Pinpoint the cell where the given text exists, returning its (x, y) midpoint coordinate. 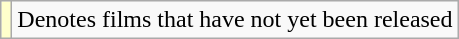
Denotes films that have not yet been released (235, 20)
